Search for the cell housing the specified text and yield its (X, Y) center coordinate. 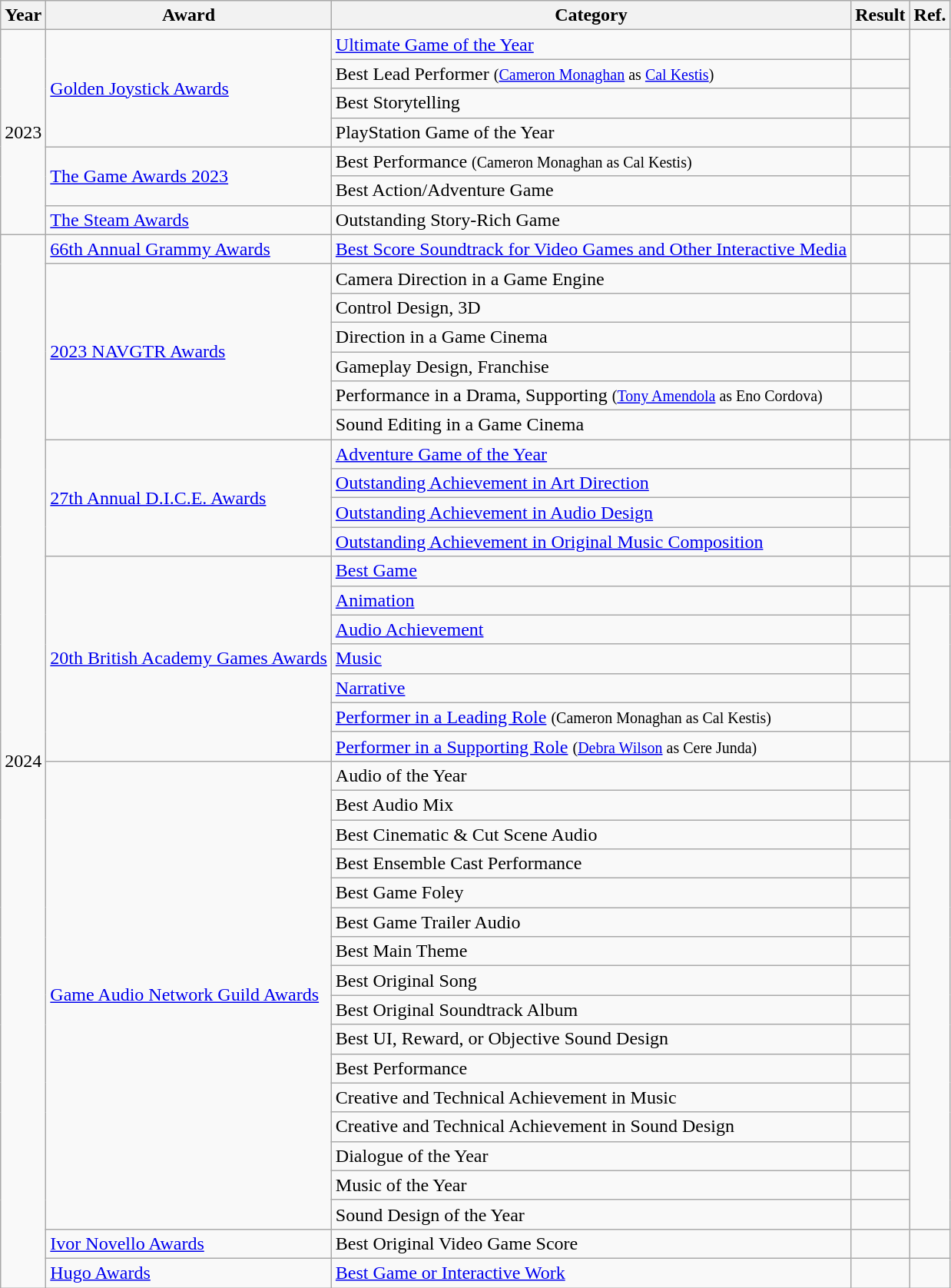
Creative and Technical Achievement in Sound Design (591, 1127)
Best Performance (591, 1068)
Best UI, Reward, or Objective Sound Design (591, 1039)
Best Action/Adventure Game (591, 191)
PlayStation Game of the Year (591, 132)
Animation (591, 600)
Hugo Awards (189, 1273)
Result (880, 15)
2023 NAVGTR Awards (189, 351)
Dialogue of the Year (591, 1156)
Outstanding Achievement in Art Direction (591, 483)
66th Annual Grammy Awards (189, 249)
Music of the Year (591, 1185)
Audio Achievement (591, 629)
Best Main Theme (591, 951)
Creative and Technical Achievement in Music (591, 1097)
2024 (23, 761)
Outstanding Achievement in Audio Design (591, 513)
Performer in a Leading Role (Cameron Monaghan as Cal Kestis) (591, 717)
Camera Direction in a Game Engine (591, 278)
Sound Design of the Year (591, 1214)
Best Cinematic & Cut Scene Audio (591, 834)
Outstanding Achievement in Original Music Composition (591, 542)
The Game Awards 2023 (189, 176)
Audio of the Year (591, 775)
Best Game Trailer Audio (591, 922)
Golden Joystick Awards (189, 88)
2023 (23, 132)
Best Game Foley (591, 893)
20th British Academy Games Awards (189, 659)
Music (591, 659)
Best Game or Interactive Work (591, 1273)
Year (23, 15)
Sound Editing in a Game Cinema (591, 425)
Best Original Song (591, 981)
Control Design, 3D (591, 307)
Performer in a Supporting Role (Debra Wilson as Cere Junda) (591, 746)
Best Original Soundtrack Album (591, 1010)
Best Lead Performer (Cameron Monaghan as Cal Kestis) (591, 74)
Best Storytelling (591, 103)
Outstanding Story-Rich Game (591, 220)
Game Audio Network Guild Awards (189, 994)
Best Score Soundtrack for Video Games and Other Interactive Media (591, 249)
Ivor Novello Awards (189, 1243)
Performance in a Drama, Supporting (Tony Amendola as Eno Cordova) (591, 396)
Direction in a Game Cinema (591, 337)
Best Ensemble Cast Performance (591, 864)
Best Audio Mix (591, 805)
27th Annual D.I.C.E. Awards (189, 498)
The Steam Awards (189, 220)
Gameplay Design, Franchise (591, 367)
Narrative (591, 688)
Best Original Video Game Score (591, 1243)
Category (591, 15)
Adventure Game of the Year (591, 454)
Award (189, 15)
Best Performance (Cameron Monaghan as Cal Kestis) (591, 161)
Ref. (929, 15)
Best Game (591, 571)
Ultimate Game of the Year (591, 45)
